Capture the cell that displays the provided text and extract its (X, Y) central coordinate. 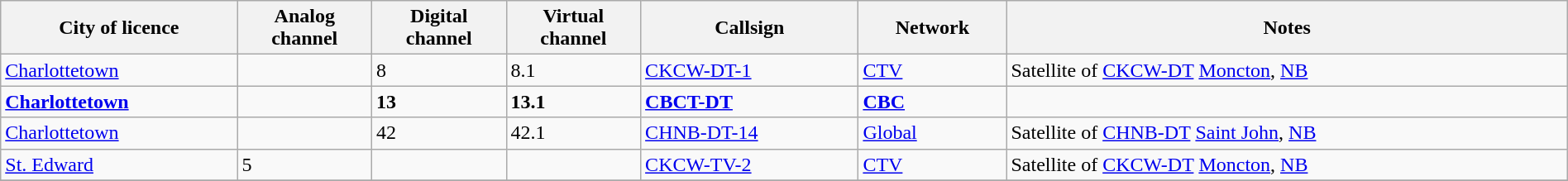
CKCW-DT-1 (749, 70)
8 (440, 70)
42 (440, 133)
Digitalchannel (440, 28)
City of licence (119, 28)
Notes (1287, 28)
Satellite of CHNB-DT Saint John, NB (1287, 133)
CBC (933, 102)
Virtualchannel (574, 28)
CBCT-DT (749, 102)
Global (933, 133)
St. Edward (119, 164)
CKCW-TV-2 (749, 164)
13.1 (574, 102)
13 (440, 102)
8.1 (574, 70)
Network (933, 28)
42.1 (574, 133)
Analogchannel (304, 28)
Callsign (749, 28)
CHNB-DT-14 (749, 133)
5 (304, 164)
